Search for the cell housing the specified text and yield its (X, Y) center coordinate. 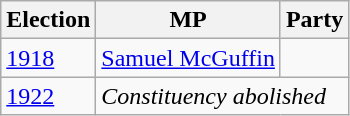
Samuel McGuffin (188, 58)
MP (188, 20)
1922 (48, 96)
Constituency abolished (222, 96)
Party (314, 20)
Election (48, 20)
1918 (48, 58)
